Identify which cell holds the provided text, then report its [X, Y] central coordinate. 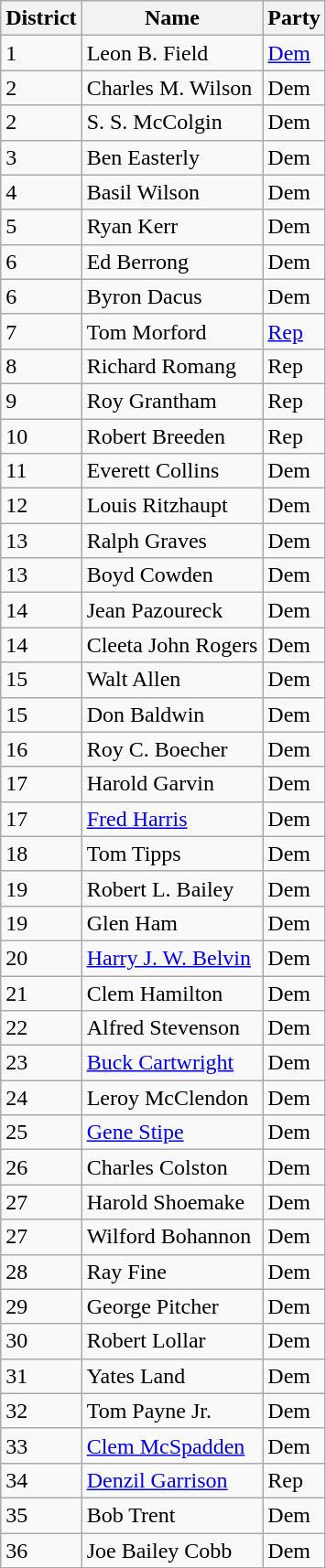
Glen Ham [172, 923]
Robert Lollar [172, 1341]
12 [41, 506]
Clem McSpadden [172, 1445]
Tom Tipps [172, 854]
Charles Colston [172, 1167]
30 [41, 1341]
Denzil Garrison [172, 1480]
Roy Grantham [172, 401]
28 [41, 1272]
Bob Trent [172, 1515]
District [41, 18]
25 [41, 1133]
Ben Easterly [172, 157]
Basil Wilson [172, 192]
Richard Romang [172, 366]
Tom Payne Jr. [172, 1411]
Charles M. Wilson [172, 88]
Fred Harris [172, 819]
26 [41, 1167]
33 [41, 1445]
Walt Allen [172, 680]
Alfred Stevenson [172, 1028]
Harold Garvin [172, 784]
Party [294, 18]
4 [41, 192]
Cleeta John Rogers [172, 645]
Ryan Kerr [172, 227]
Yates Land [172, 1376]
9 [41, 401]
29 [41, 1306]
34 [41, 1480]
7 [41, 331]
Everett Collins [172, 471]
Clem Hamilton [172, 993]
16 [41, 749]
3 [41, 157]
Byron Dacus [172, 296]
31 [41, 1376]
Harold Shoemake [172, 1202]
Leon B. Field [172, 53]
20 [41, 958]
Louis Ritzhaupt [172, 506]
Tom Morford [172, 331]
23 [41, 1063]
22 [41, 1028]
11 [41, 471]
Robert Breeden [172, 436]
1 [41, 53]
10 [41, 436]
Jean Pazoureck [172, 610]
Robert L. Bailey [172, 888]
Wilford Bohannon [172, 1237]
Leroy McClendon [172, 1098]
Ralph Graves [172, 541]
35 [41, 1515]
36 [41, 1551]
Joe Bailey Cobb [172, 1551]
Roy C. Boecher [172, 749]
21 [41, 993]
24 [41, 1098]
5 [41, 227]
George Pitcher [172, 1306]
32 [41, 1411]
Don Baldwin [172, 714]
Ray Fine [172, 1272]
Buck Cartwright [172, 1063]
8 [41, 366]
Harry J. W. Belvin [172, 958]
Ed Berrong [172, 262]
S. S. McColgin [172, 123]
Gene Stipe [172, 1133]
Boyd Cowden [172, 575]
18 [41, 854]
Name [172, 18]
